Capture the cell that displays the provided text and extract its (X, Y) central coordinate. 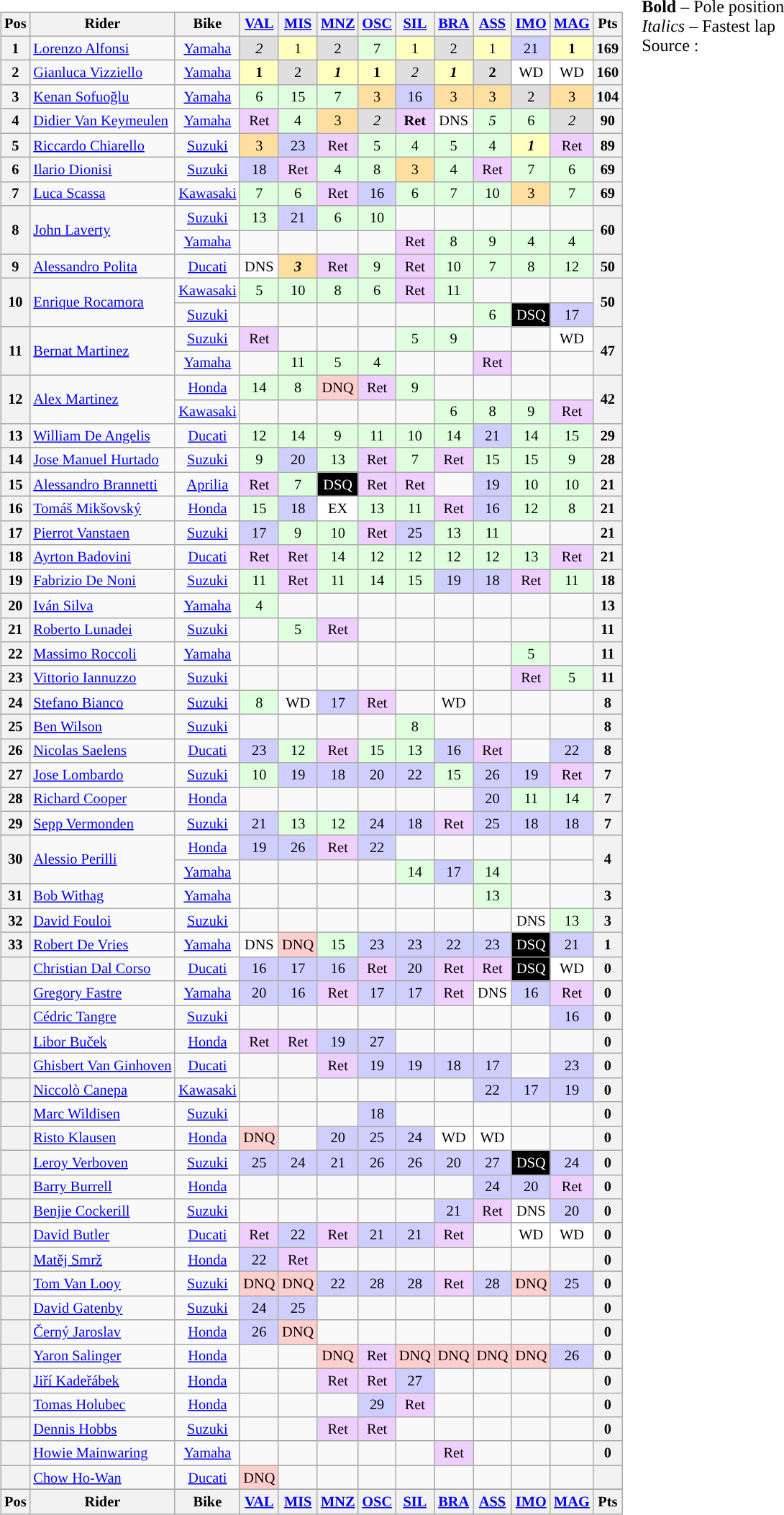
Chow Ho-Wan (102, 1478)
Pierrot Vanstaen (102, 533)
Jose Lombardo (102, 775)
Matěj Smrž (102, 1260)
60 (608, 230)
Vittorio Iannuzzo (102, 678)
David Gatenby (102, 1308)
Tomas Holubec (102, 1405)
Cédric Tangre (102, 1018)
Ilario Dionisi (102, 170)
Jiří Kadeřábek (102, 1380)
Jose Manuel Hurtado (102, 460)
Ayrton Badovini (102, 557)
Robert De Vries (102, 945)
32 (15, 921)
Aprilia (207, 484)
30 (15, 859)
Bernat Martinez (102, 351)
Didier Van Keymeulen (102, 121)
90 (608, 121)
Enrique Rocamora (102, 302)
Luca Scassa (102, 194)
Sepp Vermonden (102, 823)
Risto Klausen (102, 1139)
104 (608, 97)
Benjie Cockerill (102, 1211)
Richard Cooper (102, 800)
42 (608, 399)
33 (15, 945)
Riccardo Chiarello (102, 145)
Kenan Sofuoğlu (102, 97)
William De Angelis (102, 436)
Alessio Perilli (102, 859)
Ghisbert Van Ginhoven (102, 1066)
Iván Silva (102, 605)
Massimo Roccoli (102, 654)
Ben Wilson (102, 727)
Yaron Salinger (102, 1357)
Tom Van Looy (102, 1284)
Roberto Lunadei (102, 630)
Gregory Fastre (102, 993)
Christian Dal Corso (102, 969)
Alessandro Polita (102, 266)
Barry Burrell (102, 1187)
Gianluca Vizziello (102, 73)
Alex Martinez (102, 399)
Tomáš Mikšovský (102, 509)
Niccolò Canepa (102, 1090)
47 (608, 351)
John Laverty (102, 230)
David Butler (102, 1235)
Libor Buček (102, 1041)
Lorenzo Alfonsi (102, 48)
Černý Jaroslav (102, 1332)
EX (338, 509)
Stefano Bianco (102, 702)
Fabrizio De Noni (102, 582)
Bob Withag (102, 896)
Howie Mainwaring (102, 1453)
Dennis Hobbs (102, 1429)
Leroy Verboven (102, 1162)
Alessandro Brannetti (102, 484)
David Fouloi (102, 921)
31 (15, 896)
89 (608, 145)
Nicolas Saelens (102, 751)
169 (608, 48)
Marc Wildisen (102, 1114)
160 (608, 73)
